Detect which cell encompasses the target text, then output its [X, Y] center coordinate. 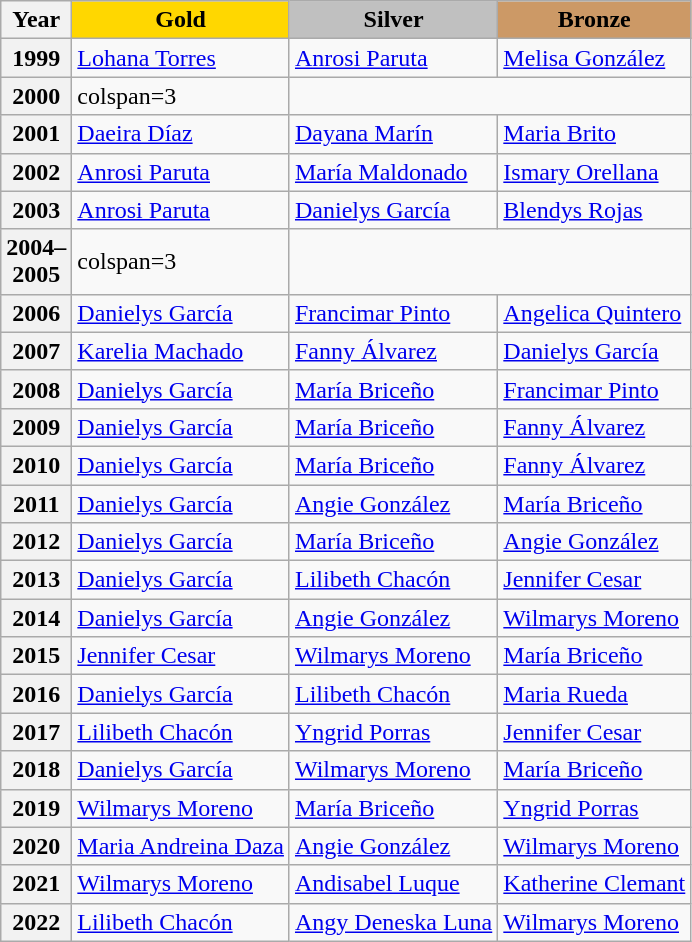
2016 [36, 694]
Year [36, 20]
Bronze [594, 20]
2022 [36, 922]
Ismary Orellana [594, 172]
Karelia Machado [181, 351]
Daeira Díaz [181, 134]
2012 [36, 542]
Katherine Clemant [594, 884]
2011 [36, 503]
Angelica Quintero [594, 313]
2009 [36, 427]
2021 [36, 884]
Maria Rueda [594, 694]
Gold [181, 20]
Angy Deneska Luna [393, 922]
2006 [36, 313]
2015 [36, 656]
2020 [36, 846]
2004–2005 [36, 262]
2013 [36, 580]
Maria Brito [594, 134]
Andisabel Luque [393, 884]
1999 [36, 58]
Dayana Marín [393, 134]
2001 [36, 134]
2019 [36, 808]
2007 [36, 351]
2014 [36, 618]
2002 [36, 172]
Lohana Torres [181, 58]
2010 [36, 465]
2017 [36, 732]
Maria Andreina Daza [181, 846]
2003 [36, 210]
Silver [393, 20]
María Maldonado [393, 172]
Blendys Rojas [594, 210]
2008 [36, 389]
2018 [36, 770]
2000 [36, 96]
Melisa González [594, 58]
